Output the (X, Y) coordinate of the center of the cell containing the given text.  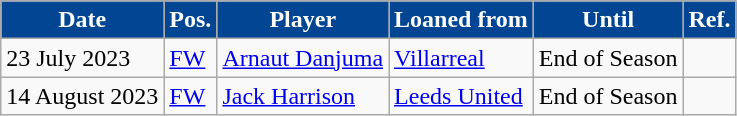
Player (303, 20)
Loaned from (462, 20)
Date (82, 20)
Arnaut Danjuma (303, 58)
Until (608, 20)
23 July 2023 (82, 58)
14 August 2023 (82, 96)
Jack Harrison (303, 96)
Pos. (190, 20)
Villarreal (462, 58)
Ref. (710, 20)
Leeds United (462, 96)
